Identify which cell holds the provided text, then report its [X, Y] central coordinate. 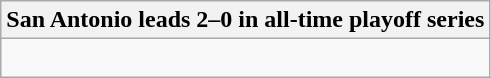
San Antonio leads 2–0 in all-time playoff series [246, 20]
